Output the (x, y) coordinate of the center of the cell containing the given text.  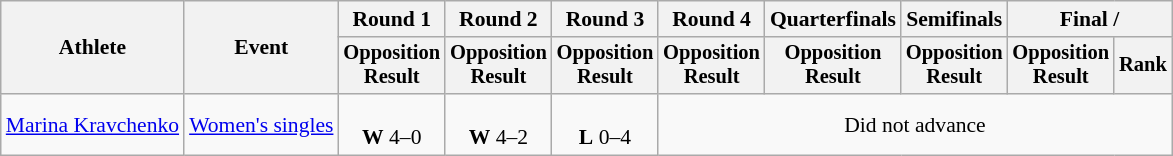
Round 1 (392, 19)
Women's singles (261, 124)
Rank (1143, 66)
W 4–0 (392, 124)
Round 3 (606, 19)
Quarterfinals (833, 19)
W 4–2 (498, 124)
Marina Kravchenko (92, 124)
Did not advance (914, 124)
Round 4 (712, 19)
L 0–4 (606, 124)
Final / (1089, 19)
Semifinals (954, 19)
Athlete (92, 48)
Event (261, 48)
Round 2 (498, 19)
